Provide the [x, y] coordinate of the cell's center where the given text is located.  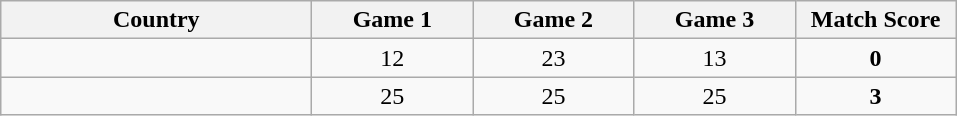
Game 2 [554, 20]
12 [392, 58]
0 [876, 58]
23 [554, 58]
Country [156, 20]
3 [876, 96]
Game 3 [714, 20]
Match Score [876, 20]
Game 1 [392, 20]
13 [714, 58]
